For the text-containing cell, return its midpoint in (X, Y) coordinate format. 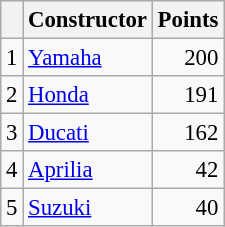
162 (188, 133)
Yamaha (88, 58)
1 (12, 58)
5 (12, 208)
Aprilia (88, 170)
Honda (88, 95)
3 (12, 133)
200 (188, 58)
2 (12, 95)
Suzuki (88, 208)
Constructor (88, 20)
4 (12, 170)
191 (188, 95)
Ducati (88, 133)
42 (188, 170)
40 (188, 208)
Points (188, 20)
